For the text-containing cell, return its midpoint in [X, Y] coordinate format. 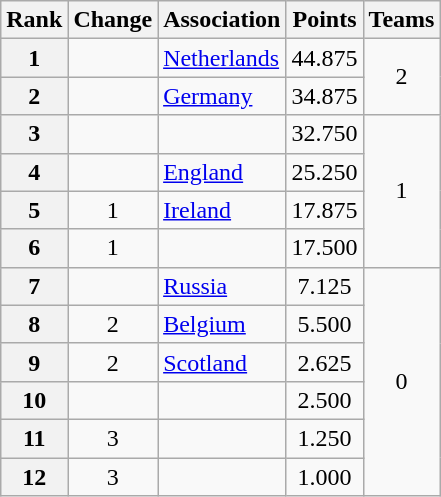
Scotland [222, 362]
4 [34, 172]
Teams [402, 20]
12 [34, 477]
7 [34, 286]
10 [34, 400]
7.125 [324, 286]
Rank [34, 20]
Russia [222, 286]
6 [34, 248]
Change [113, 20]
5.500 [324, 324]
11 [34, 438]
32.750 [324, 134]
2.625 [324, 362]
25.250 [324, 172]
1.250 [324, 438]
Netherlands [222, 58]
Association [222, 20]
Belgium [222, 324]
9 [34, 362]
England [222, 172]
1.000 [324, 477]
17.875 [324, 210]
44.875 [324, 58]
Points [324, 20]
Germany [222, 96]
5 [34, 210]
Ireland [222, 210]
8 [34, 324]
34.875 [324, 96]
2.500 [324, 400]
17.500 [324, 248]
0 [402, 381]
